Pinpoint the cell where the given text exists, returning its (X, Y) midpoint coordinate. 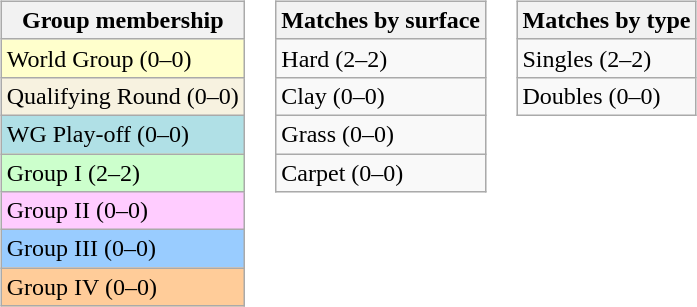
Qualifying Round (0–0) (122, 96)
Group III (0–0) (122, 249)
Doubles (0–0) (606, 96)
WG Play-off (0–0) (122, 134)
Matches by type (606, 20)
Clay (0–0) (381, 96)
Hard (2–2) (381, 58)
Group IV (0–0) (122, 287)
Grass (0–0) (381, 134)
Carpet (0–0) (381, 173)
Group II (0–0) (122, 211)
World Group (0–0) (122, 58)
Group membership (122, 20)
Singles (2–2) (606, 58)
Group I (2–2) (122, 173)
Matches by surface (381, 20)
